For the text-containing cell, return its midpoint in [x, y] coordinate format. 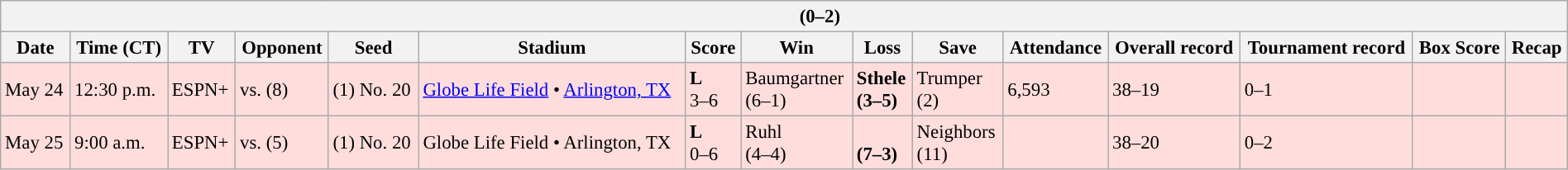
38–19 [1174, 89]
Attendance [1055, 47]
Baumgartner(6–1) [797, 89]
0–1 [1327, 89]
(0–2) [784, 17]
Score [713, 47]
6,593 [1055, 89]
(7–3) [882, 144]
Tournament record [1327, 47]
Win [797, 47]
Box Score [1459, 47]
L3–6 [713, 89]
Save [958, 47]
Recap [1537, 47]
vs. (5) [282, 144]
Sthele(3–5) [882, 89]
TV [201, 47]
0–2 [1327, 144]
Seed [374, 47]
Opponent [282, 47]
Overall record [1174, 47]
Loss [882, 47]
Date [36, 47]
Trumper(2) [958, 89]
38–20 [1174, 144]
Neighbors(11) [958, 144]
12:30 p.m. [119, 89]
May 24 [36, 89]
Stadium [552, 47]
9:00 a.m. [119, 144]
L0–6 [713, 144]
vs. (8) [282, 89]
May 25 [36, 144]
Ruhl(4–4) [797, 144]
Time (CT) [119, 47]
